Find where the given text appears and provide that cell's center as (x, y) coordinate. 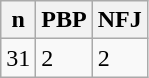
n (18, 20)
31 (18, 58)
NFJ (120, 20)
PBP (64, 20)
